Output the [X, Y] coordinate of the center of the cell containing the given text.  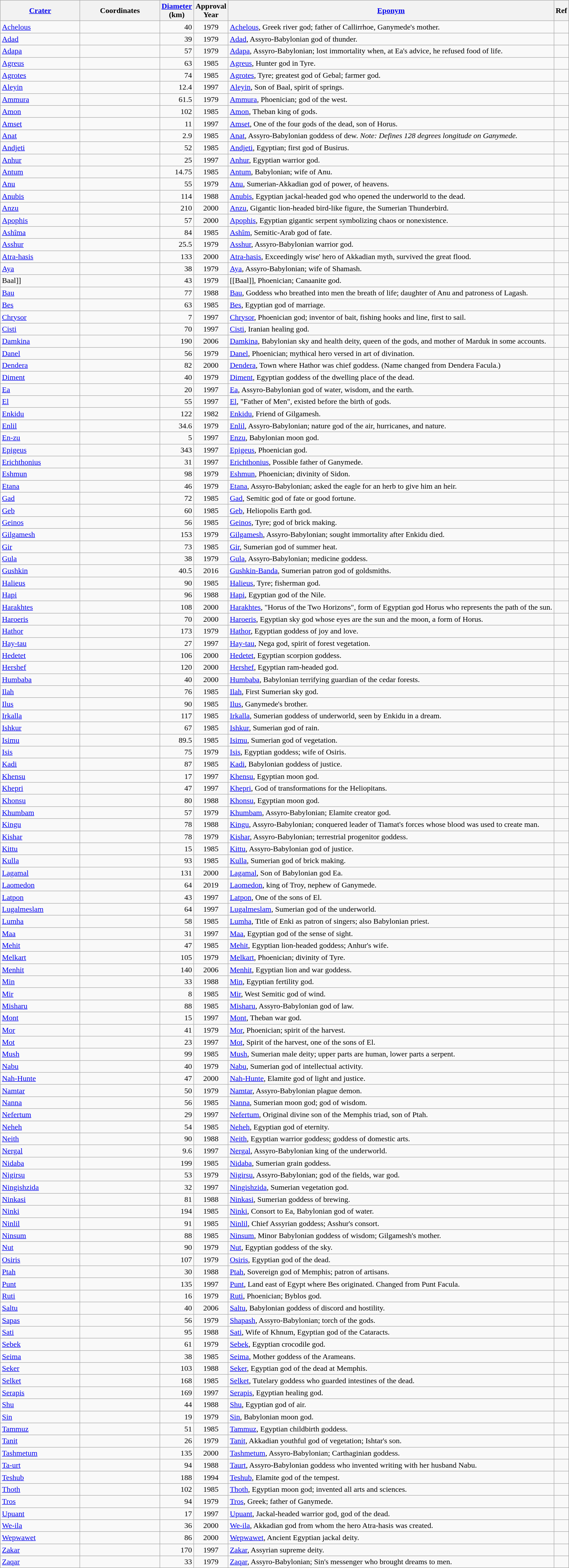
61.5 [177, 99]
Crater [40, 11]
96 [177, 595]
Maa [40, 933]
Enkidu, Friend of Gilgamesh. [391, 414]
117 [177, 716]
Gad, Semitic god of fate or good fortune. [391, 498]
60 [177, 510]
Hershef, Egyptian ram-headed god. [391, 667]
Anzu, Gigantic lion-headed bird-like figure, the Sumerian Thunderbird. [391, 208]
32 [177, 1187]
41 [177, 1030]
Aya [40, 269]
Adapa [40, 51]
Lugalmeslam [40, 909]
Sati [40, 1332]
El [40, 402]
Kulla [40, 861]
Nergal, Assyro-Babylonian king of the underworld. [391, 1151]
Gir, Sumerian god of summer heat. [391, 546]
Anu, Sumerian-Akkadian god of power, of heavens. [391, 184]
Nigirsu, Assyro-Babylonian; god of the fields, war god. [391, 1175]
54 [177, 1127]
Nah-Hunte, Elamite god of light and justice. [391, 1078]
Hapi, Egyptian god of the Nile. [391, 595]
Nidaba [40, 1163]
Ilah, First Sumerian sky god. [391, 692]
Diameter(km) [177, 11]
Mor, Phoenician; spirit of the harvest. [391, 1030]
Lugalmeslam, Sumerian god of the underworld. [391, 909]
Sin, Babylonian moon god. [391, 1417]
Eponym [391, 11]
Khepri [40, 788]
Tanit [40, 1441]
Selket, Tutelary goddess who guarded intestines of the dead. [391, 1381]
Nanna [40, 1102]
Antum [40, 172]
Kadi [40, 764]
Danel, Phoenician; mythical hero versed in art of divination. [391, 353]
Ninkasi [40, 1199]
77 [177, 293]
Halieus [40, 583]
Namtar, Assyro-Babylonian plague demon. [391, 1090]
Upuant, Jackal-headed warrior god, god of the dead. [391, 1514]
Asshur, Assyro-Babylonian warrior god. [391, 245]
114 [177, 196]
188 [177, 1477]
Seima, Mother goddess of the Arameans. [391, 1357]
Hathor [40, 631]
39 [177, 39]
Mehit [40, 946]
Shu [40, 1405]
Geb [40, 510]
168 [177, 1381]
Mot, Spirit of the harvest, one of the sons of El. [391, 1042]
Amon [40, 111]
Isis [40, 752]
Aleyin, Son of Baal, spirit of springs. [391, 87]
Ruti [40, 1296]
Ilus, Ganymede's brother. [391, 704]
Andjeti [40, 148]
Neith, Egyptian warrior goddess; goddess of domestic arts. [391, 1139]
Misharu [40, 1006]
210 [177, 208]
Ninkasi, Sumerian goddess of brewing. [391, 1199]
Hedetet, Egyptian scorpion goddess. [391, 655]
108 [177, 607]
82 [177, 365]
Tammuz, Egyptian childbirth goddess. [391, 1429]
91 [177, 1223]
140 [177, 970]
Ishkur [40, 728]
Ashîm, Semitic-Arab god of fate. [391, 232]
Khumbam [40, 813]
Isis, Egyptian goddess; wife of Osiris. [391, 752]
Nefertum [40, 1115]
Kittu [40, 849]
Bes [40, 305]
106 [177, 655]
2019 [211, 885]
58 [177, 921]
Epigeus [40, 450]
34.6 [177, 426]
Thoth [40, 1489]
Eshmun, Phoenician; divinity of Sidon. [391, 474]
131 [177, 873]
Kishar, Assyro-Babylonian; terrestrial progenitor goddess. [391, 837]
Gir [40, 546]
Geinos [40, 522]
Gula [40, 559]
Menhit, Egyptian lion and war goddess. [391, 970]
Eshmun [40, 474]
Etana [40, 486]
5 [177, 438]
Mont [40, 1018]
Mush [40, 1054]
Kulla, Sumerian god of brick making. [391, 861]
Erichthonius [40, 462]
46 [177, 486]
Dendera, Town where Hathor was chief goddess. (Name changed from Dendera Facula.) [391, 365]
Ilah [40, 692]
20 [177, 390]
25.5 [177, 245]
Hershef [40, 667]
Sin [40, 1417]
Adapa, Assyro-Babylonian; lost immortality when, at Ea's advice, he refused food of life. [391, 51]
30 [177, 1272]
Agreus [40, 63]
Mir, West Semitic god of wind. [391, 994]
Asshur [40, 245]
Zakar [40, 1550]
Bau, Goddess who breathed into men the breath of life; daughter of Anu and patroness of Lagash. [391, 293]
Osiris, Egyptian god of the dead. [391, 1260]
Mot [40, 1042]
Ilus [40, 704]
Laomedon [40, 885]
Gilgamesh, Assyro-Babylonian; sought immortality after Enkidu died. [391, 534]
Cisti, Iranian healing god. [391, 329]
Shu, Egyptian god of air. [391, 1405]
74 [177, 75]
98 [177, 474]
Nergal [40, 1151]
Ruti, Phoenician; Byblos god. [391, 1296]
Mehit, Egyptian lion-headed goddess; Anhur's wife. [391, 946]
Ninsum [40, 1236]
Etana, Assyro-Babylonian; asked the eagle for an herb to give him an heir. [391, 486]
107 [177, 1260]
Khensu, Egyptian moon god. [391, 776]
Ta-urt [40, 1465]
Latpon, One of the sons of El. [391, 897]
133 [177, 257]
8 [177, 994]
Hathor, Egyptian goddess of joy and love. [391, 631]
Andjeti, Egyptian; first god of Busirus. [391, 148]
Ref [562, 11]
89.5 [177, 740]
7 [177, 317]
Nidaba, Sumerian grain goddess. [391, 1163]
Nabu [40, 1066]
Geinos, Tyre; god of brick making. [391, 522]
Adad, Assyro-Babylonian god of thunder. [391, 39]
Sebek, Egyptian crocodile god. [391, 1344]
Aya, Assyro-Babylonian; wife of Shamash. [391, 269]
105 [177, 958]
Neheh [40, 1127]
Isimu, Sumerian god of vegetation. [391, 740]
84 [177, 232]
Khepri, God of transformations for the Heliopitans. [391, 788]
Shapash, Assyro-Babylonian; torch of the gods. [391, 1320]
Mush, Sumerian male deity; upper parts are human, lower parts a serpent. [391, 1054]
Ninlil, Chief Assyrian goddess; Asshur's consort. [391, 1223]
Lumha [40, 921]
40.5 [177, 571]
Danel [40, 353]
Tros, Greek; father of Ganymede. [391, 1501]
Sapas [40, 1320]
Lumha, Title of Enki as patron of singers; also Babylonian priest. [391, 921]
ApprovalYear [211, 11]
Melkart [40, 958]
Nefertum, Original divine son of the Memphis triad, son of Ptah. [391, 1115]
Chrysor [40, 317]
25 [177, 160]
Punt [40, 1284]
Thoth, Egyptian moon god; invented all arts and sciences. [391, 1489]
We-ila [40, 1526]
343 [177, 450]
En-zu [40, 438]
Khensu [40, 776]
Humbaba [40, 680]
29 [177, 1115]
75 [177, 752]
Zakar, Assyrian supreme deity. [391, 1550]
Agrotes [40, 75]
[[Baal]], Phoenician; Canaanite god. [391, 281]
Kingu [40, 825]
Nut, Egyptian goddess of the sky. [391, 1248]
Atra-hasis [40, 257]
Enlil, Assyro-Babylonian; nature god of the air, hurricanes, and nature. [391, 426]
1982 [211, 414]
Saltu [40, 1308]
173 [177, 631]
Anat [40, 136]
72 [177, 498]
Anubis, Egyptian jackal-headed god who opened the underworld to the dead. [391, 196]
Nah-Hunte [40, 1078]
Zaqar, Assyro-Babylonian; Sin's messenger who brought dreams to men. [391, 1562]
Humbaba, Babylonian terrifying guardian of the cedar forests. [391, 680]
Laomedon, king of Troy, nephew of Ganymede. [391, 885]
Seker [40, 1369]
Hedetet [40, 655]
Ammura [40, 99]
16 [177, 1296]
Seima [40, 1357]
Achelous [40, 27]
Ea [40, 390]
Gula, Assyro-Babylonian; medicine goddess. [391, 559]
Ammura, Phoenician; god of the west. [391, 99]
Kingu, Assyro-Babylonian; conquered leader of Tiamat's forces whose blood was used to create man. [391, 825]
Enzu, Babylonian moon god. [391, 438]
52 [177, 148]
Adad [40, 39]
Haroeris, Egyptian sky god whose eyes are the sun and the moon, a form of Horus. [391, 619]
Teshub [40, 1477]
26 [177, 1441]
93 [177, 861]
Amon, Theban king of gods. [391, 111]
99 [177, 1054]
Hay-tau [40, 643]
Min, Egyptian fertility god. [391, 982]
Khonsu [40, 801]
86 [177, 1538]
80 [177, 801]
Aleyin [40, 87]
Tammuz [40, 1429]
Agrotes, Tyre; greatest god of Gebal; farmer god. [391, 75]
19 [177, 1417]
14.75 [177, 172]
81 [177, 1199]
1994 [211, 1477]
Anubis [40, 196]
Isimu [40, 740]
Ea, Assyro-Babylonian god of water, wisdom, and the earth. [391, 390]
Anzu [40, 208]
Damkina, Babylonian sky and health deity, queen of the gods, and mother of Marduk in some accounts. [391, 341]
51 [177, 1429]
Apophis, Egyptian gigantic serpent symbolizing chaos or nonexistence. [391, 220]
Amset, One of the four gods of the dead, son of Horus. [391, 124]
We-ila, Akkadian god from whom the hero Atra-hasis was created. [391, 1526]
Zaqar [40, 1562]
9.6 [177, 1151]
Khumbam, Assyro-Babylonian; Elamite creator god. [391, 813]
Tashmetum [40, 1453]
Anhur, Egyptian warrior god. [391, 160]
Punt, Land east of Egypt where Bes originated. Changed from Punt Facula. [391, 1284]
103 [177, 1369]
Kadi, Babylonian goddess of justice. [391, 764]
170 [177, 1550]
Khonsu, Egyptian moon god. [391, 801]
Mor [40, 1030]
44 [177, 1405]
53 [177, 1175]
Serapis, Egyptian healing god. [391, 1393]
Ninki, Consort to Ea, Babylonian god of water. [391, 1211]
Anhur [40, 160]
194 [177, 1211]
Neith [40, 1139]
50 [177, 1090]
Diment [40, 378]
Taurt, Assyro-Babylonian goddess who invented writing with her husband Nabu. [391, 1465]
Gad [40, 498]
23 [177, 1042]
87 [177, 764]
Menhit [40, 970]
190 [177, 341]
Ninsum, Minor Babylonian goddess of wisdom; Gilgamesh's mother. [391, 1236]
Ptah, Sovereign god of Memphis; patron of artisans. [391, 1272]
Baal]] [40, 281]
Nabu, Sumerian god of intellectual activity. [391, 1066]
Maa, Egyptian god of the sense of sight. [391, 933]
95 [177, 1332]
120 [177, 667]
Sati, Wife of Khnum, Egyptian god of the Cataracts. [391, 1332]
Ninlil [40, 1223]
61 [177, 1344]
Geb, Heliopolis Earth god. [391, 510]
73 [177, 546]
Neheh, Egyptian god of eternity. [391, 1127]
Dendera [40, 365]
Harakhtes [40, 607]
Hapi [40, 595]
Min [40, 982]
Ashîma [40, 232]
Apophis [40, 220]
Irkalla, Sumerian goddess of underworld, seen by Enkidu in a dream. [391, 716]
76 [177, 692]
Harakhtes, "Horus of the Two Horizons", form of Egyptian god Horus who represents the path of the sun. [391, 607]
Ishkur, Sumerian god of rain. [391, 728]
Namtar [40, 1090]
Gilgamesh [40, 534]
11 [177, 124]
Sebek [40, 1344]
Wepwawet, Ancient Egyptian jackal deity. [391, 1538]
Saltu, Babylonian goddess of discord and hostility. [391, 1308]
2.9 [177, 136]
Tashmetum, Assyro-Babylonian; Carthaginian goddess. [391, 1453]
Misharu, Assyro-Babylonian god of law. [391, 1006]
Osiris [40, 1260]
Latpon [40, 897]
Irkalla [40, 716]
Tanit, Akkadian youthful god of vegetation; Ishtar's son. [391, 1441]
Bes, Egyptian god of marriage. [391, 305]
Ningishzida [40, 1187]
12.4 [177, 87]
Cisti [40, 329]
Teshub, Elamite god of the tempest. [391, 1477]
Epigeus, Phoenician god. [391, 450]
Nanna, Sumerian moon god; god of wisdom. [391, 1102]
Nut [40, 1248]
Halieus, Tyre; fisherman god. [391, 583]
Upuant [40, 1514]
El, "Father of Men", existed before the birth of gods. [391, 402]
Enlil [40, 426]
Serapis [40, 1393]
Antum, Babylonian; wife of Anu. [391, 172]
Coordinates [120, 11]
Seker, Egyptian god of the dead at Memphis. [391, 1369]
Erichthonius, Possible father of Ganymede. [391, 462]
199 [177, 1163]
Wepwawet [40, 1538]
Gushkin [40, 571]
67 [177, 728]
Damkina [40, 341]
Enkidu [40, 414]
169 [177, 1393]
122 [177, 414]
153 [177, 534]
36 [177, 1526]
Kittu, Assyro-Babylonian god of justice. [391, 849]
Amset [40, 124]
Kishar [40, 837]
27 [177, 643]
Diment, Egyptian goddess of the dwelling place of the dead. [391, 378]
Atra-hasis, Exceedingly wise' hero of Akkadian myth, survived the great flood. [391, 257]
Achelous, Greek river god; father of Callirrhoe, Ganymede's mother. [391, 27]
Selket [40, 1381]
Haroeris [40, 619]
Lagamal [40, 873]
Anat, Assyro-Babylonian goddess of dew. Note: Defines 128 degrees longitude on Ganymede. [391, 136]
2016 [211, 571]
Melkart, Phoenician; divinity of Tyre. [391, 958]
Agreus, Hunter god in Tyre. [391, 63]
Nigirsu [40, 1175]
Lagamal, Son of Babylonian god Ea. [391, 873]
Gushkin-Banda, Sumerian patron god of goldsmiths. [391, 571]
Tros [40, 1501]
Ningishzida, Sumerian vegetation god. [391, 1187]
Chrysor, Phoenician god; inventor of bait, fishing hooks and line, first to sail. [391, 317]
Mont, Theban war god. [391, 1018]
Ptah [40, 1272]
Mir [40, 994]
Hay-tau, Nega god, spirit of forest vegetation. [391, 643]
Bau [40, 293]
Anu [40, 184]
Ninki [40, 1211]
